Return the (X, Y) coordinate for the center point of the cell that contains the specified text.  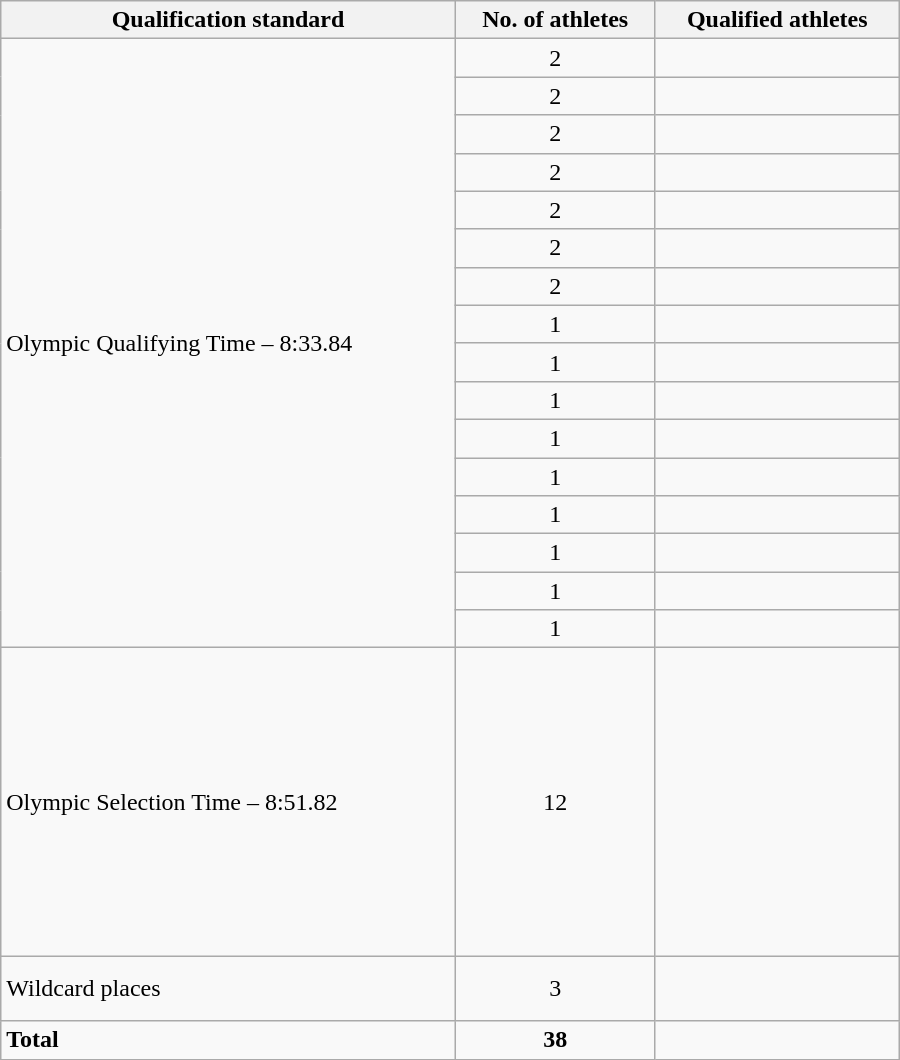
Qualified athletes (777, 20)
Qualification standard (228, 20)
12 (555, 802)
Wildcard places (228, 988)
3 (555, 988)
Olympic Qualifying Time – 8:33.84 (228, 344)
No. of athletes (555, 20)
Total (228, 1040)
Olympic Selection Time – 8:51.82 (228, 802)
38 (555, 1040)
